Provide the [X, Y] coordinate of the cell's center where the given text is located.  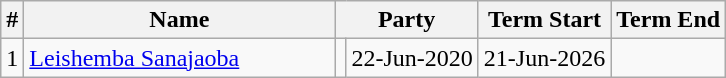
Party [406, 20]
21-Jun-2026 [544, 58]
1 [12, 58]
Term Start [544, 20]
Term End [668, 20]
Name [180, 20]
# [12, 20]
Leishemba Sanajaoba [180, 58]
22-Jun-2020 [412, 58]
